Determine the (x, y) coordinate at the center of the cell enclosing the given text.  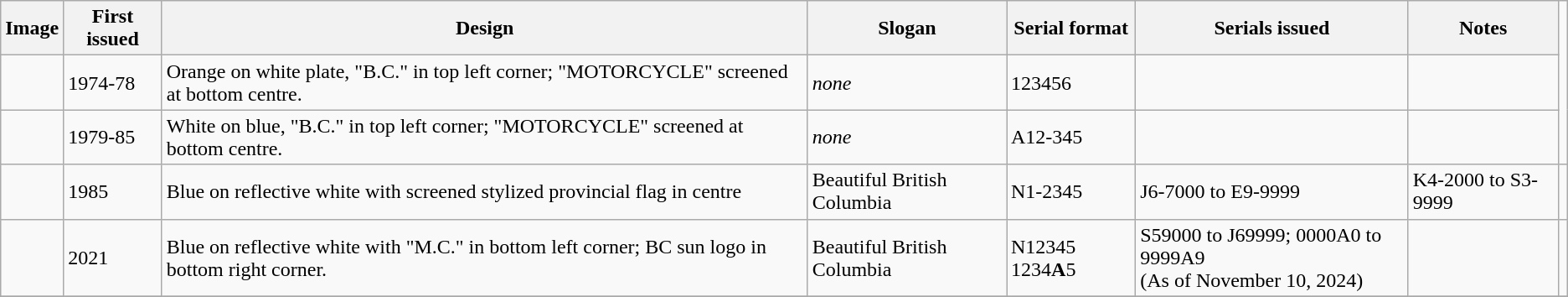
Notes (1483, 29)
Serials issued (1272, 29)
Blue on reflective white with screened stylized provincial flag in centre (484, 191)
Slogan (906, 29)
N1-2345 (1071, 191)
White on blue, "B.C." in top left corner; "MOTORCYCLE" screened at bottom centre. (484, 138)
Design (484, 29)
1985 (112, 191)
123456 (1071, 82)
Orange on white plate, "B.C." in top left corner; "MOTORCYCLE" screened at bottom centre. (484, 82)
1974-78 (112, 82)
N12345 1234A5 (1071, 258)
Image (32, 29)
A12-345 (1071, 138)
2021 (112, 258)
K4-2000 to S3-9999 (1483, 191)
J6-7000 to E9-9999 (1272, 191)
Blue on reflective white with "M.C." in bottom left corner; BC sun logo in bottom right corner. (484, 258)
S59000 to J69999; 0000A0 to 9999A9(As of November 10, 2024) (1272, 258)
1979-85 (112, 138)
Serial format (1071, 29)
First issued (112, 29)
